Extract the [x, y] coordinate from the center of the cell holding the provided text.  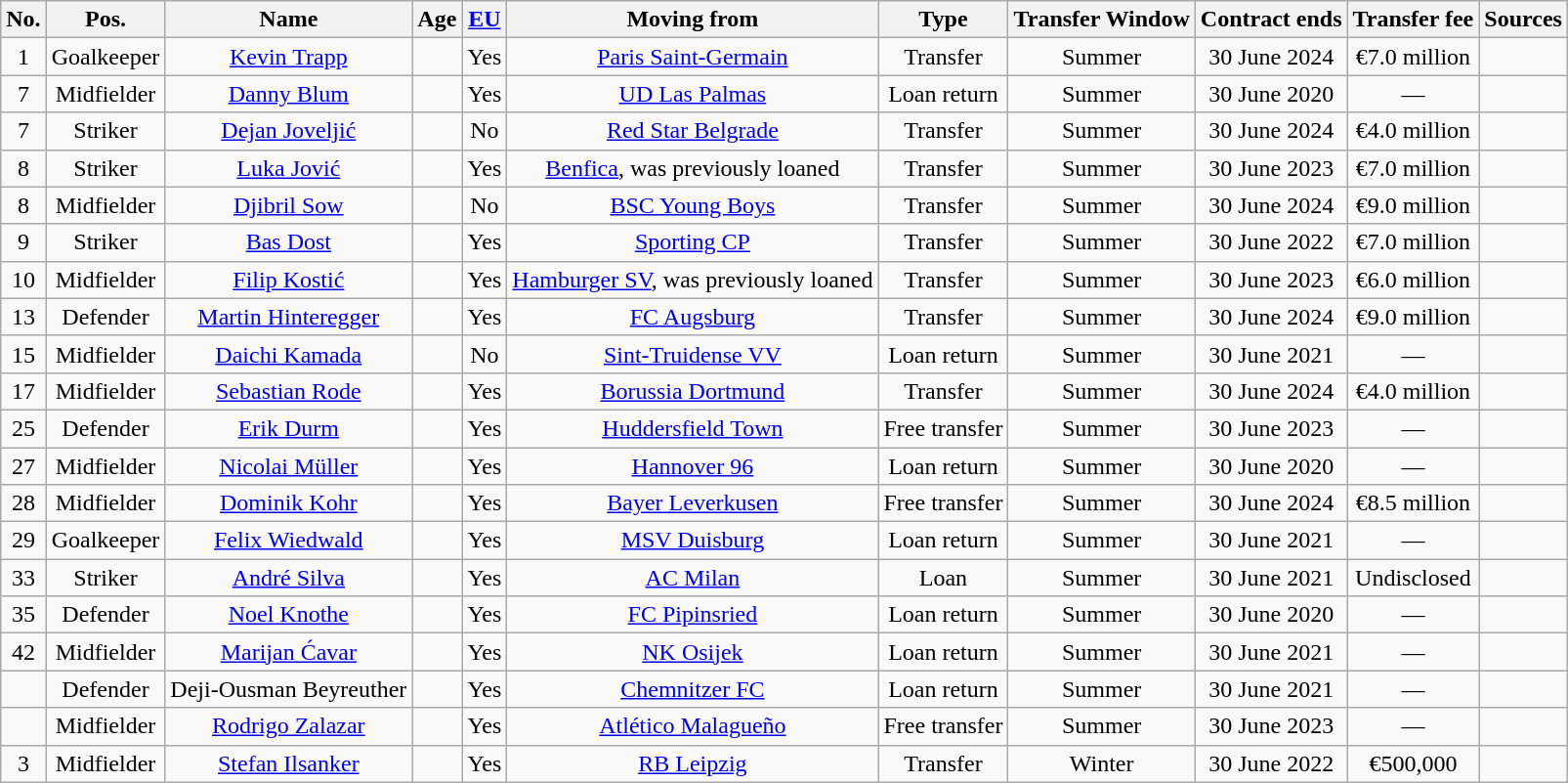
Age [438, 20]
Hannover 96 [693, 466]
10 [23, 280]
FC Pipinsried [693, 615]
Type [944, 20]
Sint-Truidense VV [693, 354]
9 [23, 242]
Bas Dost [289, 242]
Daichi Kamada [289, 354]
Deji-Ousman Beyreuther [289, 689]
NK Osijek [693, 652]
Marijan Ćavar [289, 652]
No. [23, 20]
27 [23, 466]
Pos. [106, 20]
25 [23, 428]
AC Milan [693, 578]
Djibril Sow [289, 205]
Erik Durm [289, 428]
€500,000 [1413, 763]
17 [23, 391]
Loan [944, 578]
€6.0 million [1413, 280]
Kevin Trapp [289, 57]
Atlético Malagueño [693, 726]
35 [23, 615]
Dominik Kohr [289, 503]
28 [23, 503]
29 [23, 541]
UD Las Palmas [693, 94]
Huddersfield Town [693, 428]
EU [485, 20]
Stefan Ilsanker [289, 763]
Dejan Joveljić [289, 131]
Benfica, was previously loaned [693, 168]
BSC Young Boys [693, 205]
Paris Saint-Germain [693, 57]
Moving from [693, 20]
Felix Wiedwald [289, 541]
Noel Knothe [289, 615]
Chemnitzer FC [693, 689]
15 [23, 354]
MSV Duisburg [693, 541]
Transfer fee [1413, 20]
Red Star Belgrade [693, 131]
Rodrigo Zalazar [289, 726]
42 [23, 652]
Sebastian Rode [289, 391]
Transfer Window [1102, 20]
Nicolai Müller [289, 466]
Martin Hinteregger [289, 317]
€8.5 million [1413, 503]
André Silva [289, 578]
33 [23, 578]
RB Leipzig [693, 763]
Borussia Dortmund [693, 391]
Winter [1102, 763]
FC Augsburg [693, 317]
Bayer Leverkusen [693, 503]
Name [289, 20]
13 [23, 317]
Undisclosed [1413, 578]
Hamburger SV, was previously loaned [693, 280]
Sources [1524, 20]
Contract ends [1271, 20]
Filip Kostić [289, 280]
Danny Blum [289, 94]
Sporting CP [693, 242]
Luka Jović [289, 168]
1 [23, 57]
3 [23, 763]
